Capture the cell that displays the provided text and extract its (X, Y) central coordinate. 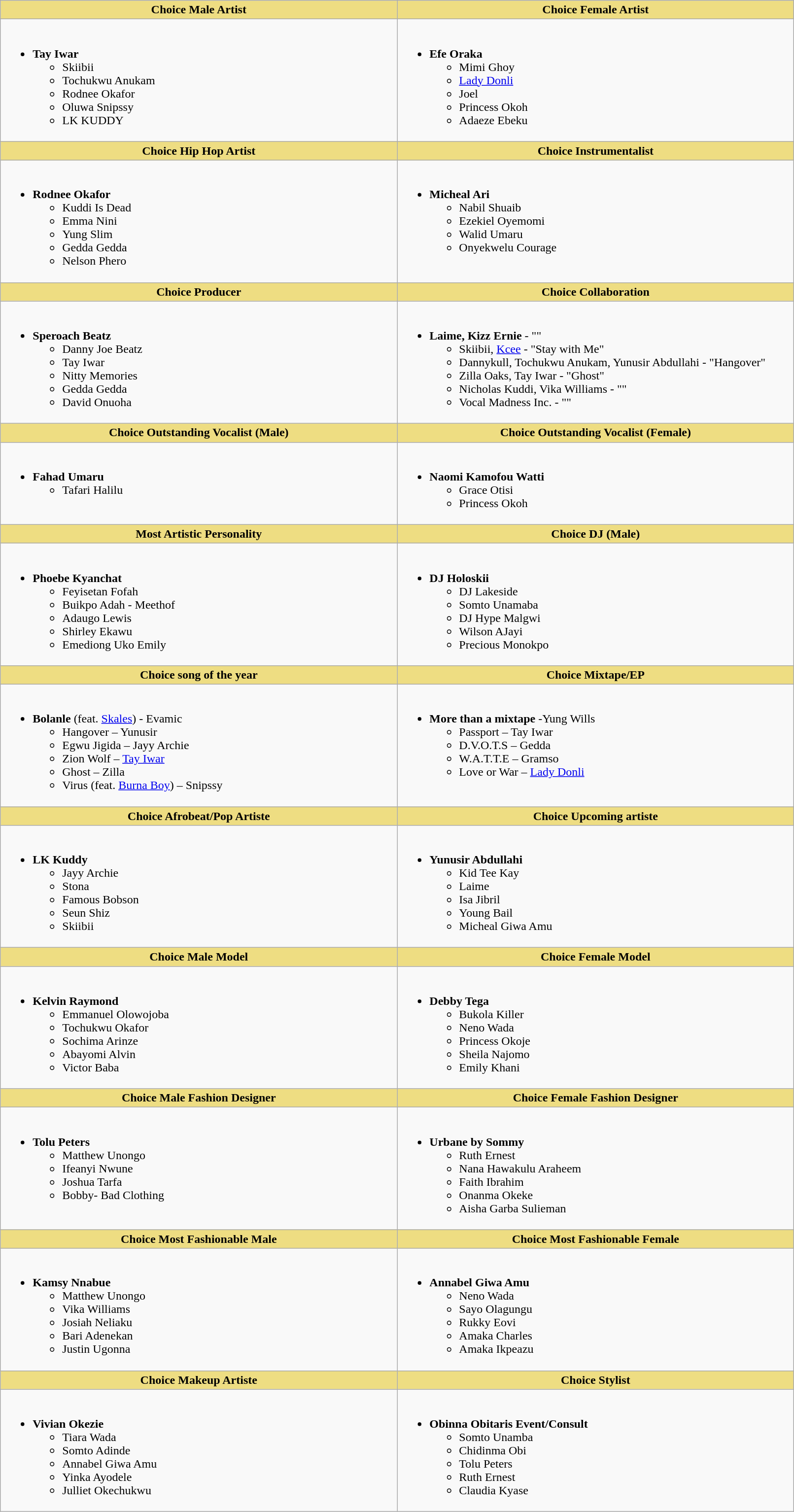
Rodnee OkaforKuddi Is DeadEmma NiniYung SlimGedda GeddaNelson Phero (199, 221)
Obinna Obitaris Event/ConsultSomto UnambaChidinma ObiTolu PetersRuth ErnestClaudia Kyase (595, 1450)
Most Artistic Personality (199, 534)
Kelvin RaymondEmmanuel OlowojobaTochukwu OkaforSochima ArinzeAbayomi AlvinVictor Baba (199, 1028)
Fahad UmaruTafari Halilu (199, 483)
Choice Afrobeat/Pop Artiste (199, 816)
Choice Outstanding Vocalist (Male) (199, 433)
Choice Outstanding Vocalist (Female) (595, 433)
Urbane by SommyRuth ErnestNana Hawakulu AraheemFaith IbrahimOnanma OkekeAisha Garba Sulieman (595, 1168)
Choice Stylist (595, 1380)
Choice Female Model (595, 957)
Choice Male Artist (199, 10)
Yunusir AbdullahiKid Tee KayLaimeIsa JibrilYoung BailMicheal Giwa Amu (595, 887)
Choice Mixtape/EP (595, 675)
Choice Female Artist (595, 10)
Vivian OkezieTiara WadaSomto AdindeAnnabel Giwa AmuYinka AyodeleJulliet Okechukwu (199, 1450)
DJ HoloskiiDJ LakesideSomto UnamabaDJ Hype MalgwiWilson AJayiPrecious Monokpo (595, 604)
Choice Male Fashion Designer (199, 1098)
Tay IwarSkiibiiTochukwu AnukamRodnee OkaforOluwa SnipssyLK KUDDY (199, 80)
Choice Most Fashionable Male (199, 1239)
Choice Producer (199, 292)
Choice Male Model (199, 957)
Speroach BeatzDanny Joe BeatzTay IwarNitty MemoriesGedda GeddaDavid Onuoha (199, 362)
Annabel Giwa AmuNeno WadaSayo OlagunguRukky EoviAmaka CharlesAmaka Ikpeazu (595, 1309)
Choice Collaboration (595, 292)
Choice Most Fashionable Female (595, 1239)
Tolu PetersMatthew UnongoIfeanyi NwuneJoshua TarfaBobby- Bad Clothing (199, 1168)
Choice song of the year (199, 675)
Micheal AriNabil ShuaibEzekiel OyemomiWalid UmaruOnyekwelu Courage (595, 221)
More than a mixtape -Yung WillsPassport – Tay IwarD.V.O.T.S – GeddaW.A.T.T.E – GramsoLove or War – Lady Donli (595, 745)
Efe OrakaMimi GhoyLady DonliJoelPrincess OkohAdaeze Ebeku (595, 80)
Naomi Kamofou Watti Grace OtisiPrincess Okoh (595, 483)
Choice Instrumentalist (595, 151)
LK KuddyJayy ArchieStonaFamous BobsonSeun ShizSkiibii (199, 887)
Choice DJ (Male) (595, 534)
Choice Female Fashion Designer (595, 1098)
Choice Hip Hop Artist (199, 151)
Kamsy NnabueMatthew UnongoVika WilliamsJosiah NeliakuBari AdenekanJustin Ugonna (199, 1309)
Debby TegaBukola KillerNeno WadaPrincess OkojeSheila NajomoEmily Khani (595, 1028)
Choice Makeup Artiste (199, 1380)
Choice Upcoming artiste (595, 816)
Phoebe KyanchatFeyisetan FofahBuikpo Adah - MeethofAdaugo LewisShirley EkawuEmediong Uko Emily (199, 604)
Bolanle (feat. Skales) - EvamicHangover – YunusirEgwu Jigida – Jayy ArchieZion Wolf – Tay IwarGhost – ZillaVirus (feat. Burna Boy) – Snipssy (199, 745)
